Output the (x, y) coordinate of the center of the cell containing the given text.  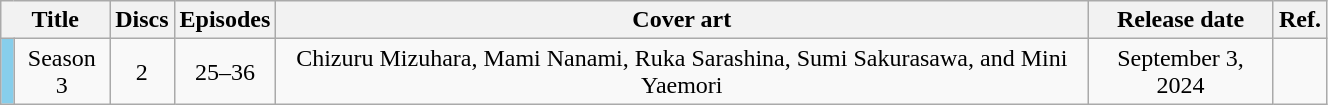
Ref. (1300, 20)
Season 3 (62, 72)
Release date (1181, 20)
September 3, 2024 (1181, 72)
Episodes (225, 20)
Discs (142, 20)
25–36 (225, 72)
2 (142, 72)
Chizuru Mizuhara, Mami Nanami, Ruka Sarashina, Sumi Sakurasawa, and Mini Yaemori (682, 72)
Title (56, 20)
Cover art (682, 20)
